Find where the given text appears and provide that cell's center as (x, y) coordinate. 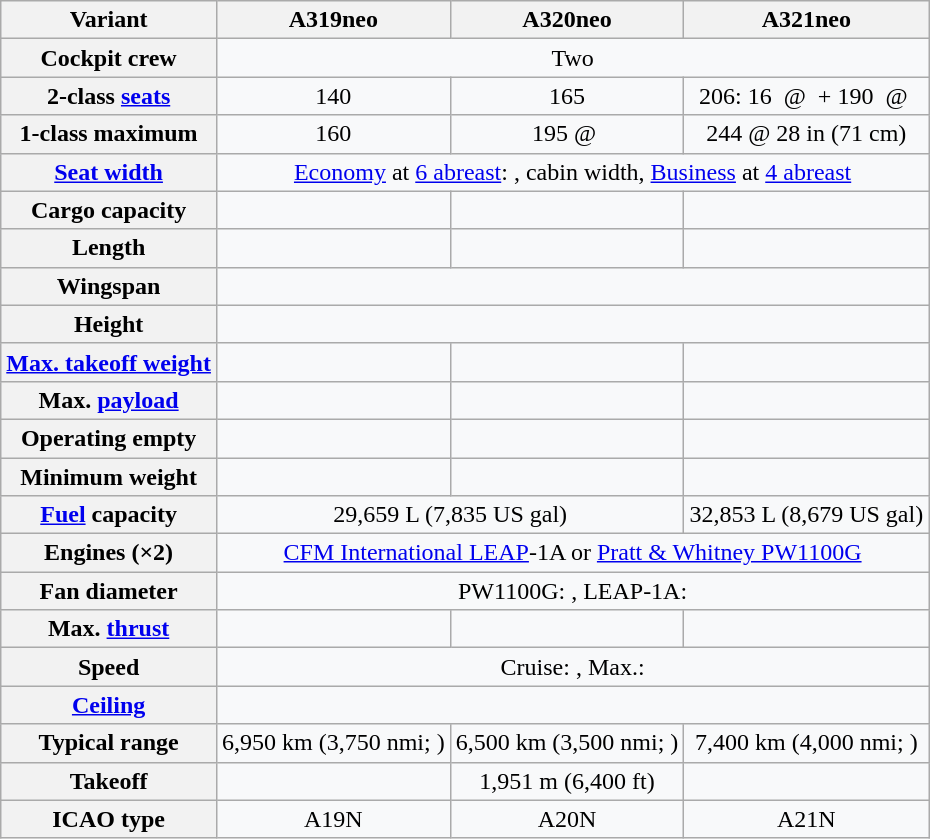
165 (567, 96)
Two (572, 58)
A19N (333, 819)
PW1100G: , LEAP-1A: (572, 591)
Cargo capacity (109, 210)
Cockpit crew (109, 58)
Variant (109, 20)
Height (109, 324)
Ceiling (109, 705)
6,950 km (3,750 nmi; ) (333, 743)
140 (333, 96)
1-class maximum (109, 134)
ICAO type (109, 819)
29,659 L (7,835 US gal) (450, 515)
A321neo (806, 20)
Minimum weight (109, 477)
Max. payload (109, 400)
206: 16 @ + 190 @ (806, 96)
Engines (×2) (109, 553)
Cruise: , Max.: (572, 667)
Typical range (109, 743)
Length (109, 248)
2-class seats (109, 96)
160 (333, 134)
Wingspan (109, 286)
Speed (109, 667)
Economy at 6 abreast: , cabin width, Business at 4 abreast (572, 172)
195 @ (567, 134)
32,853 L (8,679 US gal) (806, 515)
Max. thrust (109, 629)
A319neo (333, 20)
244 @ 28 in (71 cm) (806, 134)
Fuel capacity (109, 515)
Seat width (109, 172)
7,400 km (4,000 nmi; ) (806, 743)
Operating empty (109, 438)
6,500 km (3,500 nmi; ) (567, 743)
CFM International LEAP-1A or Pratt & Whitney PW1100G (572, 553)
Takeoff (109, 781)
A20N (567, 819)
Fan diameter (109, 591)
A320neo (567, 20)
Max. takeoff weight (109, 362)
A21N (806, 819)
1,951 m (6,400 ft) (567, 781)
